Determine the [X, Y] coordinate at the center of the cell enclosing the given text.  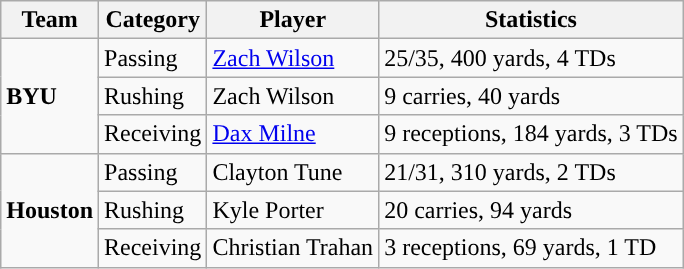
Houston [50, 210]
Category [153, 20]
21/31, 310 yards, 2 TDs [532, 172]
BYU [50, 96]
9 carries, 40 yards [532, 96]
9 receptions, 184 yards, 3 TDs [532, 134]
25/35, 400 yards, 4 TDs [532, 58]
Team [50, 20]
20 carries, 94 yards [532, 210]
Clayton Tune [293, 172]
Christian Trahan [293, 248]
Player [293, 20]
Dax Milne [293, 134]
3 receptions, 69 yards, 1 TD [532, 248]
Kyle Porter [293, 210]
Statistics [532, 20]
